From the cell containing the given text, extract its center point as [X, Y] coordinate. 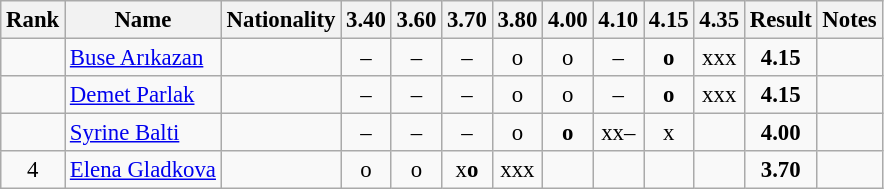
4.35 [719, 20]
Rank [33, 20]
3.40 [366, 20]
3.60 [416, 20]
Notes [850, 20]
Buse Arıkazan [144, 58]
4.10 [618, 20]
Nationality [280, 20]
4 [33, 170]
Demet Parlak [144, 95]
xx– [618, 133]
xo [467, 170]
Result [780, 20]
Name [144, 20]
3.80 [517, 20]
Syrine Balti [144, 133]
x [669, 133]
Elena Gladkova [144, 170]
